Determine the (x, y) coordinate at the center of the cell enclosing the given text.  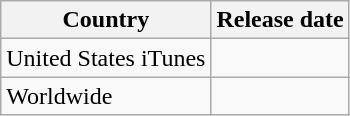
United States iTunes (106, 58)
Worldwide (106, 96)
Country (106, 20)
Release date (280, 20)
